Find where the given text appears and provide that cell's center as [X, Y] coordinate. 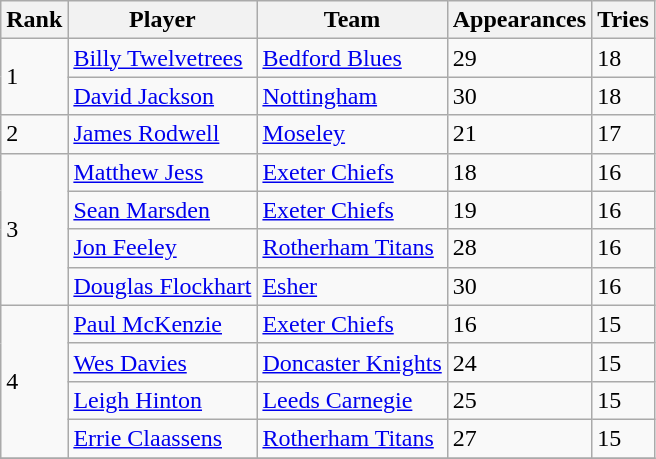
Jon Feeley [162, 248]
25 [519, 400]
Team [352, 20]
Wes Davies [162, 362]
29 [519, 58]
Appearances [519, 20]
Leigh Hinton [162, 400]
James Rodwell [162, 134]
Esher [352, 286]
Nottingham [352, 96]
27 [519, 438]
Moseley [352, 134]
David Jackson [162, 96]
Bedford Blues [352, 58]
Doncaster Knights [352, 362]
Tries [624, 20]
24 [519, 362]
Matthew Jess [162, 172]
Errie Claassens [162, 438]
Player [162, 20]
Rank [34, 20]
19 [519, 210]
2 [34, 134]
1 [34, 77]
4 [34, 381]
Douglas Flockhart [162, 286]
Paul McKenzie [162, 324]
Billy Twelvetrees [162, 58]
28 [519, 248]
3 [34, 229]
21 [519, 134]
17 [624, 134]
Leeds Carnegie [352, 400]
Sean Marsden [162, 210]
